Capture the cell that displays the provided text and extract its [X, Y] central coordinate. 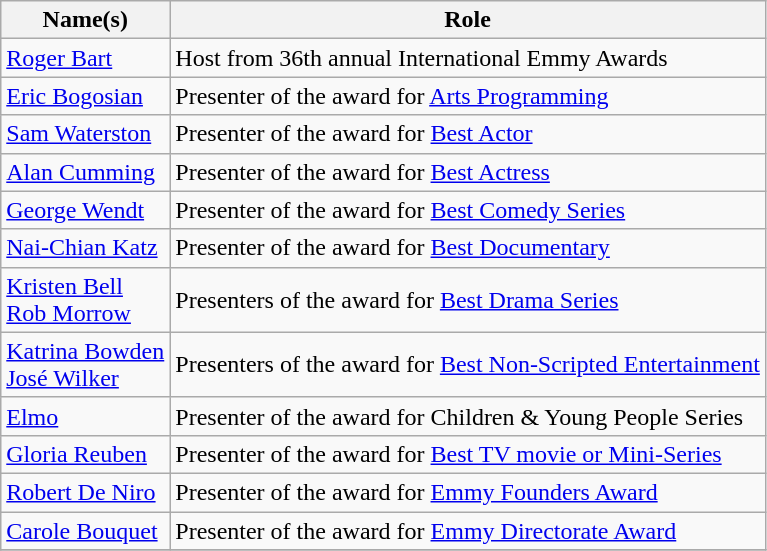
Presenter of the award for Best Comedy Series [468, 210]
Presenter of the award for Arts Programming [468, 96]
Presenter of the award for Children & Young People Series [468, 416]
Sam Waterston [86, 134]
Host from 36th annual International Emmy Awards [468, 58]
Roger Bart [86, 58]
Presenter of the award for Emmy Directorate Award [468, 531]
Nai-Chian Katz [86, 248]
Katrina BowdenJosé Wilker [86, 364]
Presenters of the award for Best Non-Scripted Entertainment [468, 364]
Presenter of the award for Best TV movie or Mini-Series [468, 454]
Presenter of the award for Best Actor [468, 134]
Kristen BellRob Morrow [86, 300]
Presenters of the award for Best Drama Series [468, 300]
Role [468, 20]
George Wendt [86, 210]
Name(s) [86, 20]
Gloria Reuben [86, 454]
Carole Bouquet [86, 531]
Presenter of the award for Emmy Founders Award [468, 492]
Presenter of the award for Best Documentary [468, 248]
Presenter of the award for Best Actress [468, 172]
Robert De Niro [86, 492]
Eric Bogosian [86, 96]
Alan Cumming [86, 172]
Elmo [86, 416]
